For the text-containing cell, return its midpoint in (X, Y) coordinate format. 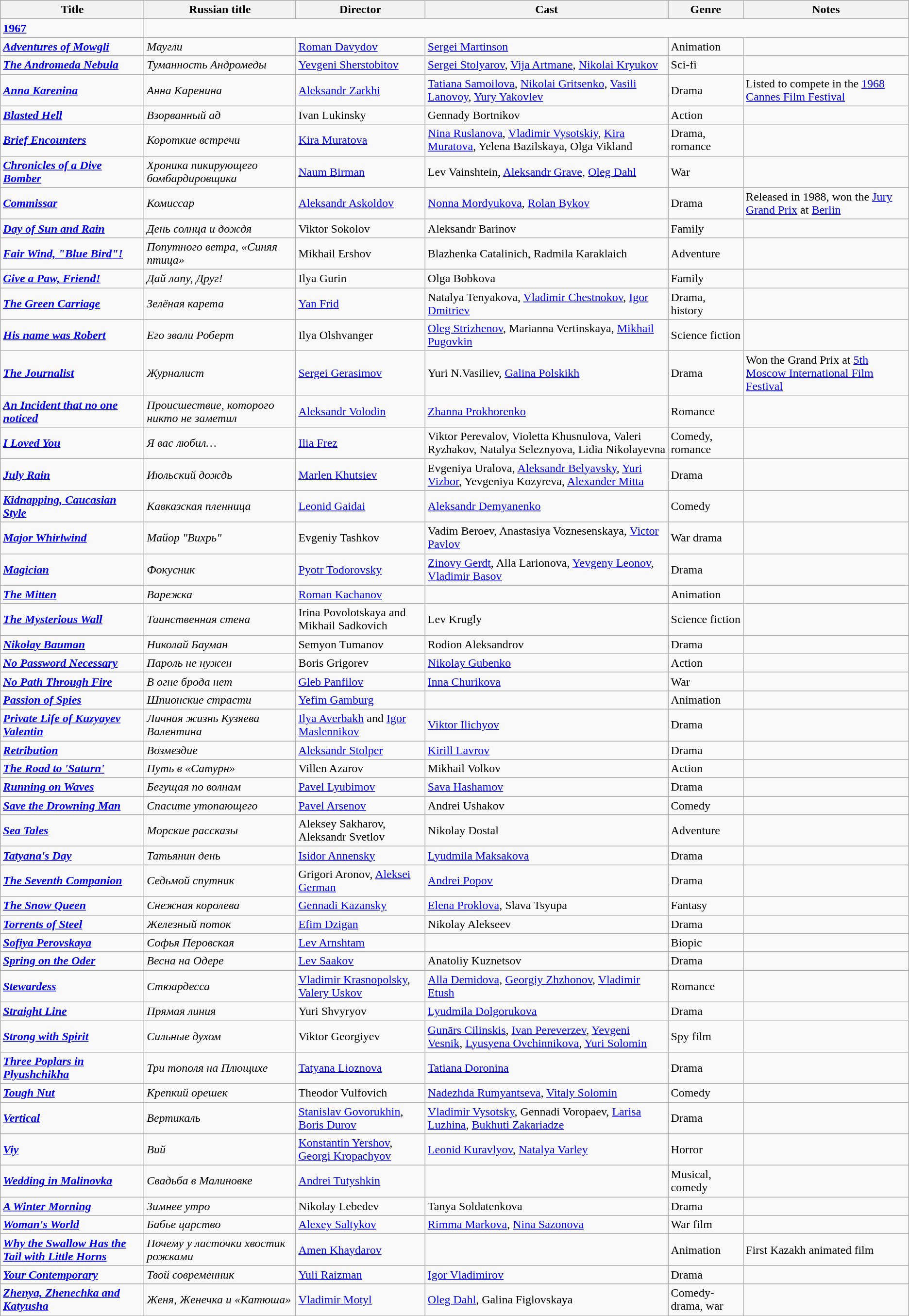
Nadezhda Rumyantseva, Vitaly Solomin (547, 1093)
First Kazakh animated film (826, 1250)
Oleg Dahl, Galina Figlovskaya (547, 1299)
Туманность Андромеды (220, 65)
Aleksandr Askoldov (360, 203)
Vladimir Motyl (360, 1299)
Natalya Tenyakova, Vladimir Chestnokov, Igor Dmitriev (547, 303)
Nikolay Alekseev (547, 924)
Wedding in Malinovka (72, 1181)
Tough Nut (72, 1093)
Aleksandr Barinov (547, 228)
Your Contemporary (72, 1275)
The Green Carriage (72, 303)
No Path Through Fire (72, 681)
Efim Dzigan (360, 924)
Фокусник (220, 569)
Semyon Tumanov (360, 644)
Lev Vainshtein, Aleksandr Grave, Oleg Dahl (547, 172)
Июльский дождь (220, 475)
Tanya Soldatenkova (547, 1206)
Chronicles of a Dive Bomber (72, 172)
Fantasy (706, 906)
No Password Necessary (72, 663)
Aleksandr Stolper (360, 750)
Шпионские страсти (220, 700)
Три тополя на Плющихе (220, 1067)
Why the Swallow Has the Tail with Little Horns (72, 1250)
The Mysterious Wall (72, 620)
Gennadi Kazansky (360, 906)
Evgeniya Uralova, Aleksandr Belyavsky, Yuri Vizbor, Yevgeniya Kozyreva, Alexander Mitta (547, 475)
Журналист (220, 373)
Спасите утопающего (220, 806)
Возмездие (220, 750)
Magician (72, 569)
Straight Line (72, 1011)
Короткие встречи (220, 140)
The Road to 'Saturn' (72, 769)
Aleksandr Demyanenko (547, 506)
Director (360, 10)
Andrei Ushakov (547, 806)
Gunārs Cilinskis, Ivan Pereverzev, Yevgeni Vesnik, Lyusyena Ovchinnikova, Yuri Solomin (547, 1036)
Vladimir Krasnopolsky, Valery Uskov (360, 986)
Russian title (220, 10)
Sea Tales (72, 830)
Aleksey Sakharov, Aleksandr Svetlov (360, 830)
Day of Sun and Rain (72, 228)
Notes (826, 10)
Spy film (706, 1036)
Cast (547, 10)
Пароль не нужен (220, 663)
Yevgeni Sherstobitov (360, 65)
Amen Khaydarov (360, 1250)
Marlen Khutsiev (360, 475)
Nonna Mordyukova, Rolan Bykov (547, 203)
Leonid Kuravlyov, Natalya Varley (547, 1150)
Drama, romance (706, 140)
Adventures of Mowgli (72, 47)
Варежка (220, 594)
Roman Kachanov (360, 594)
Yuli Raizman (360, 1275)
Его звали Роберт (220, 335)
Почему у ласточки хвостик рожками (220, 1250)
Blazhenka Catalinich, Radmila Karaklaich (547, 253)
War film (706, 1225)
Blasted Hell (72, 115)
Igor Vladimirov (547, 1275)
The Mitten (72, 594)
Viktor Georgiyev (360, 1036)
Major Whirlwind (72, 538)
Lyudmila Maksakova (547, 856)
Kira Muratova (360, 140)
Кавказская пленница (220, 506)
Yefim Gamburg (360, 700)
Zinovy Gerdt, Alla Larionova, Yevgeny Leonov, Vladimir Basov (547, 569)
Horror (706, 1150)
Andrei Popov (547, 881)
Стюардесса (220, 986)
Сильные духом (220, 1036)
Вертикаль (220, 1118)
Nikolay Dostal (547, 830)
Save the Drowning Man (72, 806)
Lyudmila Dolgorukova (547, 1011)
Анна Каренина (220, 90)
Lev Krugly (547, 620)
В огне брода нет (220, 681)
Морские рассказы (220, 830)
Tatiana Doronina (547, 1067)
Boris Grigorev (360, 663)
Бабье царство (220, 1225)
Kidnapping, Caucasian Style (72, 506)
Весна на Одере (220, 961)
Retribution (72, 750)
Vertical (72, 1118)
1967 (72, 28)
Pyotr Todorovsky (360, 569)
Mikhail Ershov (360, 253)
Дай лапу, Друг! (220, 278)
The Snow Queen (72, 906)
Tatyana Lioznova (360, 1067)
Майор "Вихрь" (220, 538)
Torrents of Steel (72, 924)
Woman's World (72, 1225)
Comedy, romance (706, 443)
Private Life of Kuzyayev Valentin (72, 725)
Anatoliy Kuznetsov (547, 961)
A Winter Morning (72, 1206)
Хроника пикирующего бомбардировщика (220, 172)
Irina Povolotskaya and Mikhail Sadkovich (360, 620)
Aleksandr Volodin (360, 412)
Stanislav Govorukhin, Boris Durov (360, 1118)
Я вас любил… (220, 443)
Происшествие, которого никто не заметил (220, 412)
Naum Birman (360, 172)
Прямая линия (220, 1011)
Elena Proklova, Slava Tsyupa (547, 906)
An Incident that no one noticed (72, 412)
Isidor Annensky (360, 856)
Brief Encounters (72, 140)
Комиссар (220, 203)
July Rain (72, 475)
Nikolay Gubenko (547, 663)
Седьмой спутник (220, 881)
Rodion Aleksandrov (547, 644)
Won the Grand Prix at 5th Moscow International Film Festival (826, 373)
Leonid Gaidai (360, 506)
Женя, Женечка и «Катюша» (220, 1299)
Comedy-drama, war (706, 1299)
Lev Saakov (360, 961)
Inna Churikova (547, 681)
Title (72, 10)
Konstantin Yershov, Georgi Kropachyov (360, 1150)
Ilya Gurin (360, 278)
Kirill Lavrov (547, 750)
Musical, comedy (706, 1181)
The Seventh Companion (72, 881)
Sergei Martinson (547, 47)
Drama, history (706, 303)
Give a Paw, Friend! (72, 278)
Alla Demidova, Georgiy Zhzhonov, Vladimir Etush (547, 986)
Vadim Beroev, Anastasiya Voznesenskaya, Victor Pavlov (547, 538)
Anna Karenina (72, 90)
Gleb Panfilov (360, 681)
Маугли (220, 47)
Nikolay Lebedev (360, 1206)
Aleksandr Zarkhi (360, 90)
Таинственная стена (220, 620)
Твой современник (220, 1275)
Theodor Vulfovich (360, 1093)
Sergei Stolyarov, Vija Artmane, Nikolai Kryukov (547, 65)
Nina Ruslanova, Vladimir Vysotskiy, Kira Muratova, Yelena Bazilskaya, Olga Vikland (547, 140)
Вий (220, 1150)
Spring on the Oder (72, 961)
Крепкий орешек (220, 1093)
Grigori Aronov, Aleksei German (360, 881)
Commissar (72, 203)
Личная жизнь Кузяева Валентина (220, 725)
Ivan Lukinsky (360, 115)
Olga Bobkova (547, 278)
Viy (72, 1150)
Released in 1988, won the Jury Grand Prix at Berlin (826, 203)
Gennady Bortnikov (547, 115)
Yan Frid (360, 303)
Sergei Gerasimov (360, 373)
Ilya Olshvanger (360, 335)
Свадьба в Малиновке (220, 1181)
His name was Robert (72, 335)
Viktor Perevalov, Violetta Khusnulova, Valeri Ryzhakov, Natalya Seleznyova, Lidia Nikolayevna (547, 443)
Yuri Shvyryov (360, 1011)
Stewardess (72, 986)
The Andromeda Nebula (72, 65)
Fair Wind, "Blue Bird"! (72, 253)
The Journalist (72, 373)
Ilya Averbakh and Igor Maslennikov (360, 725)
Снежная королева (220, 906)
Passion of Spies (72, 700)
Николай Бауман (220, 644)
Rimma Markova, Nina Sazonova (547, 1225)
Nikolay Bauman (72, 644)
Tatyana's Day (72, 856)
Running on Waves (72, 787)
Путь в «Сатурн» (220, 769)
День солнца и дождя (220, 228)
Железный поток (220, 924)
Listed to compete in the 1968 Cannes Film Festival (826, 90)
Viktor Sokolov (360, 228)
Andrei Tutyshkin (360, 1181)
Viktor Ilichyov (547, 725)
Yuri N.Vasiliev, Galina Polskikh (547, 373)
Genre (706, 10)
War drama (706, 538)
Pavel Arsenov (360, 806)
Pavel Lyubimov (360, 787)
Lev Arnshtam (360, 943)
Бегущая по волнам (220, 787)
Villen Azarov (360, 769)
Попутного ветра, «Синяя птица» (220, 253)
Зимнее утро (220, 1206)
Sofiya Perovskaya (72, 943)
Strong with Spirit (72, 1036)
Sava Hashamov (547, 787)
Ilia Frez (360, 443)
Vladimir Vysotsky, Gennadi Voropaev, Larisa Luzhina, Bukhuti Zakariadze (547, 1118)
Татьянин день (220, 856)
I Loved You (72, 443)
Взорванный ад (220, 115)
Roman Davydov (360, 47)
Zhenya, Zhenechka and Katyusha (72, 1299)
Alexey Saltykov (360, 1225)
Biopic (706, 943)
Three Poplars in Plyushchikha (72, 1067)
Evgeniy Tashkov (360, 538)
Tatiana Samoilova, Nikolai Gritsenko, Vasili Lanovoy, Yury Yakovlev (547, 90)
Sci-fi (706, 65)
Zhanna Prokhorenko (547, 412)
Mikhail Volkov (547, 769)
Oleg Strizhenov, Marianna Vertinskaya, Mikhail Pugovkin (547, 335)
Софья Перовская (220, 943)
Зелёная карета (220, 303)
